Detect which cell encompasses the target text, then output its (x, y) center coordinate. 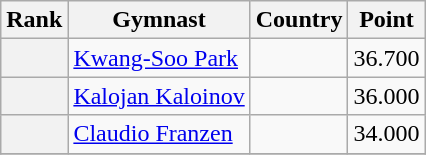
Gymnast (159, 20)
34.000 (386, 134)
36.000 (386, 96)
Rank (34, 20)
Claudio Franzen (159, 134)
36.700 (386, 58)
Kalojan Kaloinov (159, 96)
Point (386, 20)
Country (299, 20)
Kwang-Soo Park (159, 58)
